Output the [X, Y] coordinate of the center of the cell containing the given text.  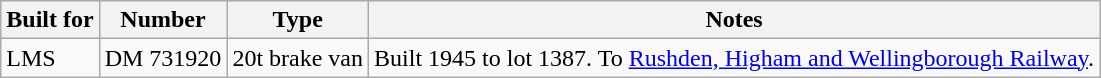
DM 731920 [163, 58]
Number [163, 20]
Type [298, 20]
LMS [50, 58]
Notes [734, 20]
Built for [50, 20]
20t brake van [298, 58]
Built 1945 to lot 1387. To Rushden, Higham and Wellingborough Railway. [734, 58]
